Extract the (X, Y) coordinate from the center of the cell holding the provided text.  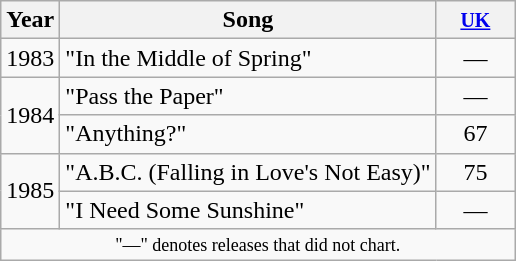
"I Need Some Sunshine" (248, 210)
"In the Middle of Spring" (248, 58)
"A.B.C. (Falling in Love's Not Easy)" (248, 172)
1984 (30, 115)
"Anything?" (248, 134)
Song (248, 20)
75 (476, 172)
67 (476, 134)
1983 (30, 58)
"—" denotes releases that did not chart. (258, 244)
Year (30, 20)
UK (476, 20)
"Pass the Paper" (248, 96)
1985 (30, 191)
